Return [X, Y] of the center of cell containing provided text 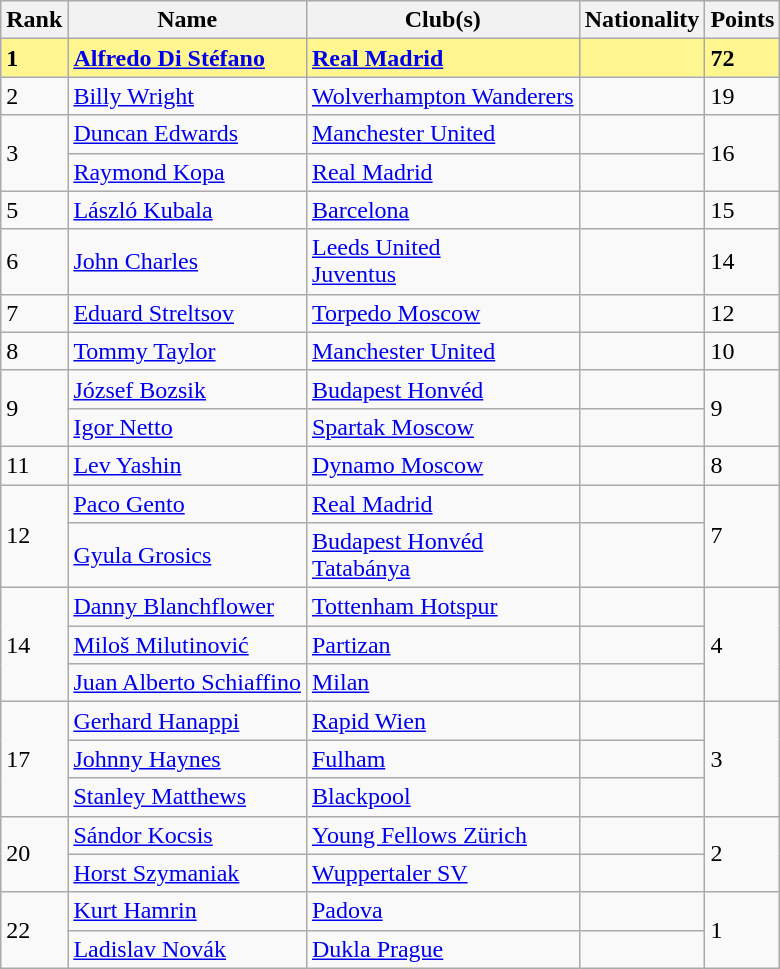
John Charles [188, 262]
Gyula Grosics [188, 556]
Fulham [442, 759]
Dukla Prague [442, 949]
Young Fellows Zürich [442, 835]
Name [188, 20]
Eduard Streltsov [188, 313]
Kurt Hamrin [188, 911]
József Bozsik [188, 389]
16 [742, 153]
Partizan [442, 645]
Wolverhampton Wanderers [442, 96]
19 [742, 96]
Sándor Kocsis [188, 835]
6 [34, 262]
Barcelona [442, 210]
Club(s) [442, 20]
Billy Wright [188, 96]
Blackpool [442, 797]
11 [34, 465]
72 [742, 58]
Tommy Taylor [188, 351]
Danny Blanchflower [188, 607]
Budapest Honvéd Tatabánya [442, 556]
Wuppertaler SV [442, 873]
Spartak Moscow [442, 427]
Nationality [642, 20]
Leeds United Juventus [442, 262]
Lev Yashin [188, 465]
Points [742, 20]
Ladislav Novák [188, 949]
Padova [442, 911]
22 [34, 930]
20 [34, 854]
Raymond Kopa [188, 172]
Milan [442, 683]
Juan Alberto Schiaffino [188, 683]
Alfredo Di Stéfano [188, 58]
Torpedo Moscow [442, 313]
Paco Gento [188, 503]
15 [742, 210]
Stanley Matthews [188, 797]
Miloš Milutinović [188, 645]
Rapid Wien [442, 721]
5 [34, 210]
Horst Szymaniak [188, 873]
Duncan Edwards [188, 134]
17 [34, 759]
Johnny Haynes [188, 759]
Rank [34, 20]
Dynamo Moscow [442, 465]
10 [742, 351]
4 [742, 645]
Tottenham Hotspur [442, 607]
Gerhard Hanappi [188, 721]
László Kubala [188, 210]
Budapest Honvéd [442, 389]
Igor Netto [188, 427]
